Locate the cell with the specified text and output its [X, Y] center coordinate. 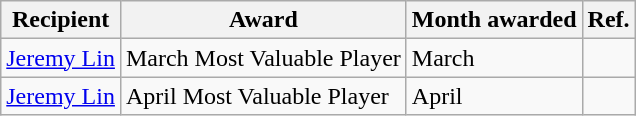
Month awarded [494, 20]
March Most Valuable Player [263, 58]
Recipient [61, 20]
Award [263, 20]
April [494, 96]
March [494, 58]
April Most Valuable Player [263, 96]
Ref. [608, 20]
